Search for the cell housing the specified text and yield its [x, y] center coordinate. 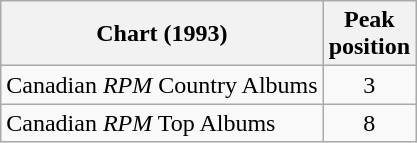
8 [369, 123]
3 [369, 85]
Chart (1993) [162, 34]
Canadian RPM Top Albums [162, 123]
Canadian RPM Country Albums [162, 85]
Peakposition [369, 34]
